Scan for the cell matching the given text and deliver its (X, Y) coordinate at center. 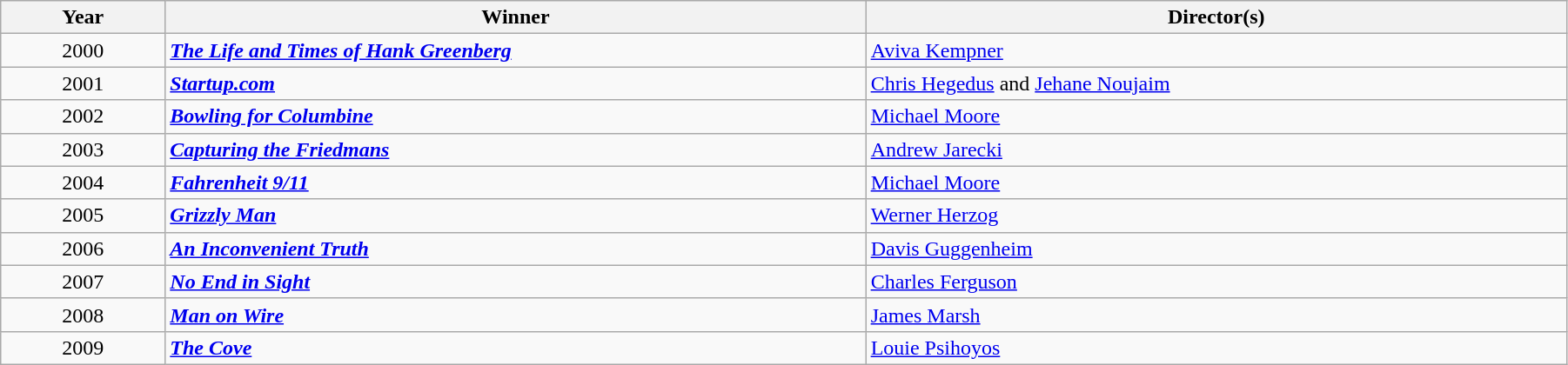
Chris Hegedus and Jehane Noujaim (1216, 83)
Capturing the Friedmans (515, 149)
Grizzly Man (515, 216)
2000 (84, 50)
Director(s) (1216, 17)
2003 (84, 149)
2008 (84, 315)
2002 (84, 116)
Winner (515, 17)
An Inconvenient Truth (515, 249)
Davis Guggenheim (1216, 249)
Louie Psihoyos (1216, 348)
Startup.com (515, 83)
No End in Sight (515, 282)
Charles Ferguson (1216, 282)
2001 (84, 83)
Bowling for Columbine (515, 116)
Year (84, 17)
Andrew Jarecki (1216, 149)
2005 (84, 216)
The Life and Times of Hank Greenberg (515, 50)
Werner Herzog (1216, 216)
2007 (84, 282)
Fahrenheit 9/11 (515, 182)
James Marsh (1216, 315)
2004 (84, 182)
2006 (84, 249)
Man on Wire (515, 315)
Aviva Kempner (1216, 50)
2009 (84, 348)
The Cove (515, 348)
